Return [X, Y] of the center of cell containing provided text 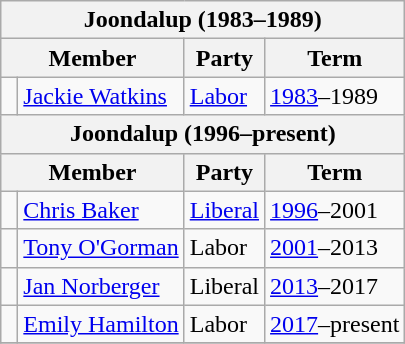
2017–present [335, 324]
Emily Hamilton [101, 324]
Chris Baker [101, 210]
1983–1989 [335, 96]
2013–2017 [335, 286]
Joondalup (1996–present) [203, 134]
2001–2013 [335, 248]
Joondalup (1983–1989) [203, 20]
Jan Norberger [101, 286]
Tony O'Gorman [101, 248]
Jackie Watkins [101, 96]
1996–2001 [335, 210]
